Provide the [X, Y] coordinate of the cell's center where the given text is located.  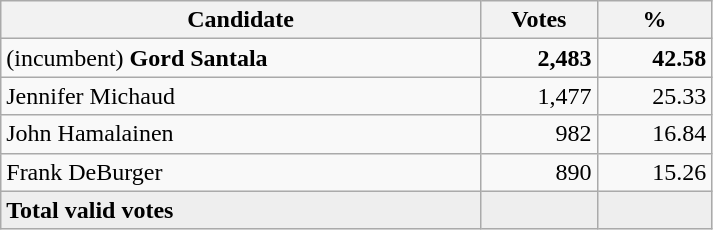
Frank DeBurger [241, 172]
982 [540, 134]
15.26 [654, 172]
John Hamalainen [241, 134]
(incumbent) Gord Santala [241, 58]
890 [540, 172]
2,483 [540, 58]
42.58 [654, 58]
Jennifer Michaud [241, 96]
Votes [540, 20]
1,477 [540, 96]
% [654, 20]
16.84 [654, 134]
Candidate [241, 20]
25.33 [654, 96]
Total valid votes [241, 210]
